Capture the cell that displays the provided text and extract its [X, Y] central coordinate. 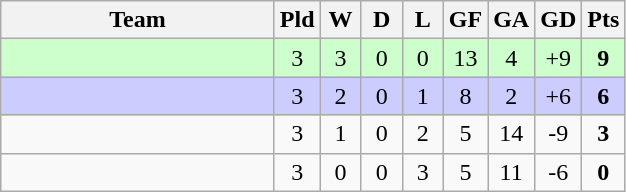
GF [465, 20]
14 [512, 134]
+6 [558, 96]
W [340, 20]
D [382, 20]
L [422, 20]
-6 [558, 172]
8 [465, 96]
+9 [558, 58]
4 [512, 58]
6 [604, 96]
GA [512, 20]
11 [512, 172]
Pts [604, 20]
GD [558, 20]
13 [465, 58]
Pld [297, 20]
-9 [558, 134]
Team [138, 20]
9 [604, 58]
